Output the [x, y] coordinate of the center of the cell containing the given text.  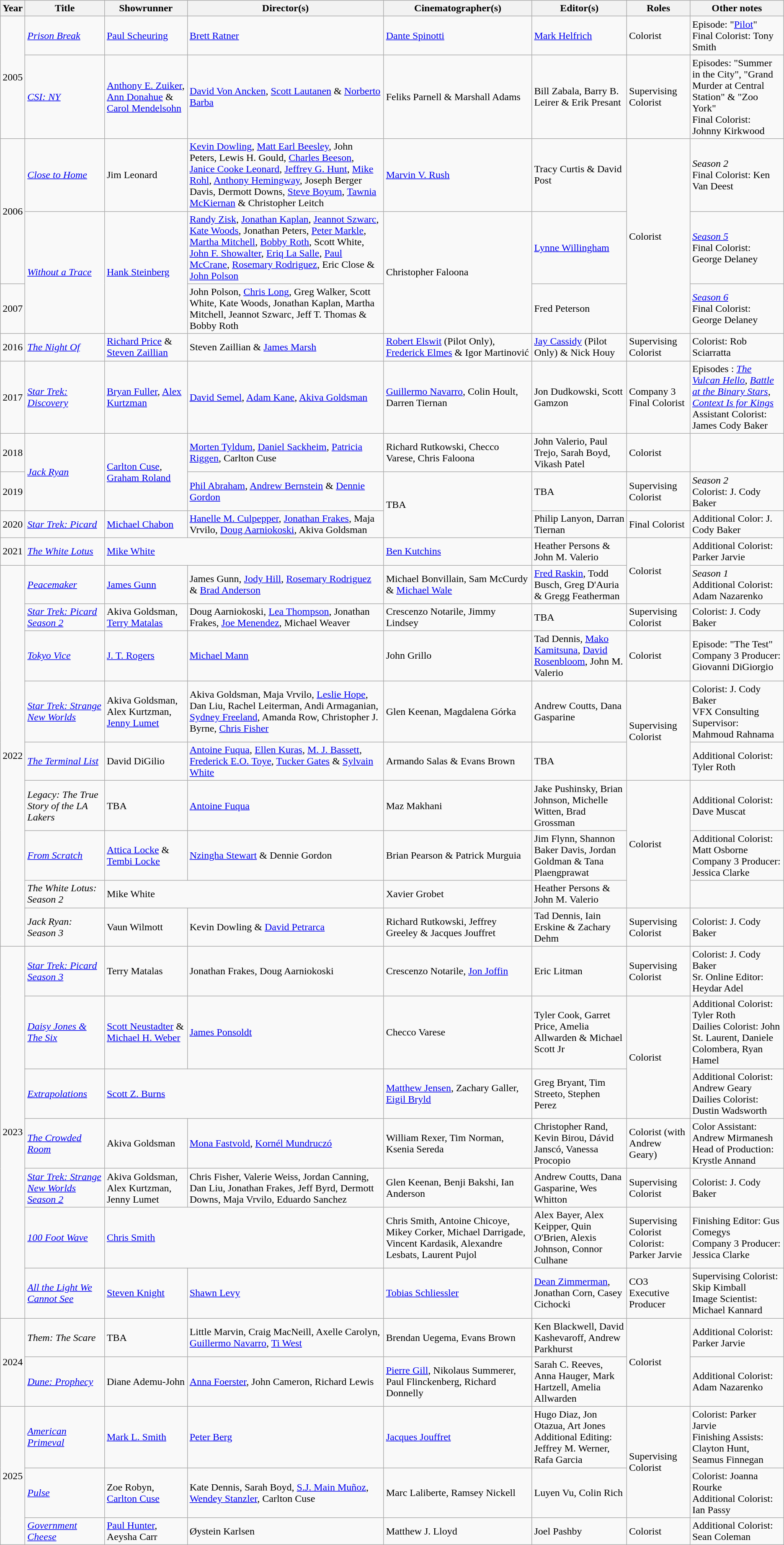
David Von Ancken, Scott Lautanen & Norberto Barba [286, 97]
Attica Locke & Tembi Locke [146, 856]
2016 [13, 347]
2020 [13, 524]
J. T. Rogers [146, 656]
Michael Bonvillain, Sam McCurdy & Michael Wale [458, 584]
Chris Smith, Antoine Chicoye, Mikey Corker, Michael Darrigade, Vincent Kardasik, Alexandre Lesbats, Laurent Pujol [458, 1237]
Steven Zaillian & James Marsh [286, 347]
The Terminal List [65, 761]
Steven Knight [146, 1293]
Extrapolations [65, 1094]
Brendan Uegema, Evans Brown [458, 1338]
Jim Leonard [146, 175]
Paul Hunter, Aeysha Carr [146, 1531]
Them: The Scare [65, 1338]
Scott Z. Burns [244, 1094]
100 Foot Wave [65, 1237]
All the Light We Cannot See [65, 1293]
Season 5Final Colorist: George Delaney [737, 247]
Season 1Additional Colorist: Adam Nazarenko [737, 584]
Richard Rutkowski, Jeffrey Greeley & Jacques Jouffret [458, 927]
Zoe Robyn, Carlton Cuse [146, 1493]
2024 [13, 1363]
Kate Dennis, Sarah Boyd, S.J. Main Muñoz, Wendey Stanzler, Carlton Cuse [286, 1493]
Without a Trace [65, 272]
Jack Ryan: Season 3 [65, 927]
John Valerio, Paul Trejo, Sarah Boyd, Vikash Patel [580, 453]
Colorist: Rob Sciarratta [737, 347]
Additional Colorist: Dave Muscat [737, 805]
Øystein Karlsen [286, 1531]
Anna Foerster, John Cameron, Richard Lewis [286, 1382]
CSI: NY [65, 97]
Sarah C. Reeves, Anna Hauger, Mark Hartzell, Amelia Allwarden [580, 1382]
Close to Home [65, 175]
Marvin V. Rush [458, 175]
Fred Peterson [580, 308]
Bill Zabala, Barry B. Leirer & Erik Presant [580, 97]
Additional Colorist: Tyler RothDailies Colorist: John St. Laurent, Daniele Colombera, Ryan Hamel [737, 1033]
Guillermo Navarro, Colin Hoult, Darren Tiernan [458, 397]
Akiva Goldsman, Terry Matalas [146, 618]
Colorist: Joanna RourkeAdditional Colorist: Ian Passy [737, 1493]
Philip Lanyon, Darran Tiernan [580, 524]
2025 [13, 1476]
Fred Raskin, Todd Busch, Greg D'Auria & Gregg Featherman [580, 584]
Mark Helfrich [580, 36]
CO3 Executive Producer [658, 1293]
Chris Fisher, Valerie Weiss, Jordan Canning, Dan Liu, Jonathan Frakes, Jeff Byrd, Dermott Downs, Maja Vrvilo, Eduardo Sanchez [286, 1188]
Andrew Coutts, Dana Gasparine, Wes Whitton [580, 1188]
Year [13, 8]
The White Lotus [65, 551]
2019 [13, 491]
Episodes: "Summer in the City", "Grand Murder at Central Station" & "Zoo York"Final Colorist: Johnny Kirkwood [737, 97]
Alex Bayer, Alex Keipper, Quin O'Brien, Alexis Johnson, Connor Culhane [580, 1237]
Anthony E. Zuiker, Ann Donahue & Carol Mendelsohn [146, 97]
Additional Color: J. Cody Baker [737, 524]
The Crowded Room [65, 1143]
Hanelle M. Culpepper, Jonathan Frakes, Maja Vrvilo, Doug Aarniokoski, Akiva Goldsman [286, 524]
Carlton Cuse, Graham Roland [146, 472]
Mark L. Smith [146, 1437]
2022 [13, 756]
Brett Ratner [286, 36]
Jonathan Frakes, Doug Aarniokoski [286, 971]
Jon Dudkowski, Scott Gamzon [580, 397]
Director(s) [286, 8]
David DiGilio [146, 761]
Crescenzo Notarile, Jimmy Lindsey [458, 618]
The White Lotus: Season 2 [65, 894]
Additional Colorist: Matt OsborneCompany 3 Producer: Jessica Clarke [737, 856]
Mona Fastvold, Kornél Mundruczó [286, 1143]
2007 [13, 308]
Armando Salas & Evans Brown [458, 761]
The Night Of [65, 347]
Episode: "The Test"Company 3 Producer: Giovanni DiGiorgio [737, 656]
Crescenzo Notarile, Jon Joffin [458, 971]
Andrew Coutts, Dana Gasparine [580, 712]
Jay Cassidy (Pilot Only) & Nick Houy [580, 347]
Additional Colorist: Sean Coleman [737, 1531]
Ben Kutchins [458, 551]
2005 [13, 78]
Matthew Jensen, Zachary Galler, Eigil Bryld [458, 1094]
Colorist: J. Cody BakerSr. Online Editor: Heydar Adel [737, 971]
Vaun Wilmott [146, 927]
Jake Pushinsky, Brian Johnson, Michelle Witten, Brad Grossman [580, 805]
Ken Blackwell, David Kashevaroff, Andrew Parkhurst [580, 1338]
Glen Keenan, Magdalena Górka [458, 712]
Little Marvin, Craig MacNeill, Axelle Carolyn, Guillermo Navarro, Ti West [286, 1338]
Colorist: J. Cody BakerVFX Consulting Supervisor: Mahmoud Rahnama [737, 712]
Episodes : The Vulcan Hello, Battle at the Binary Stars, Context Is for KingsAssistant Colorist: James Cody Baker [737, 397]
Government Cheese [65, 1531]
Michael Mann [286, 656]
From Scratch [65, 856]
Marc Laliberte, Ramsey Nickell [458, 1493]
Glen Keenan, Benji Bakshi, Ian Anderson [458, 1188]
Peter Berg [286, 1437]
James Ponsoldt [286, 1033]
Tracy Curtis & David Post [580, 175]
James Gunn [146, 584]
Colorist (with Andrew Geary) [658, 1143]
Editor(s) [580, 8]
Xavier Grobet [458, 894]
Lynne Willingham [580, 247]
Tobias Schliessler [458, 1293]
Phil Abraham, Andrew Bernstein & Dennie Gordon [286, 491]
Doug Aarniokoski, Lea Thompson, Jonathan Frakes, Joe Menendez, Michael Weaver [286, 618]
2021 [13, 551]
Morten Tyldum, Daniel Sackheim, Patricia Riggen, Carlton Cuse [286, 453]
Roles [658, 8]
Additional Colorist: Adam Nazarenko [737, 1382]
Matthew J. Lloyd [458, 1531]
Terry Matalas [146, 971]
Dean Zimmerman, Jonathan Corn, Casey Cichocki [580, 1293]
Supervising Colorist: Skip KimballImage Scientist: Michael Kannard [737, 1293]
Tad Dennis, Mako Kamitsuna, David Rosenbloom, John M. Valerio [580, 656]
Greg Bryant, Tim Streeto, Stephen Perez [580, 1094]
2018 [13, 453]
Star Trek: Discovery [65, 397]
Title [65, 8]
Star Trek: Strange New Worlds [65, 712]
Luyen Vu, Colin Rich [580, 1493]
Daisy Jones & The Six [65, 1033]
Tokyo Vice [65, 656]
David Semel, Adam Kane, Akiva Goldsman [286, 397]
Legacy: The True Story of the LA Lakers [65, 805]
Bryan Fuller, Alex Kurtzman [146, 397]
2017 [13, 397]
Finishing Editor: Gus ComegysCompany 3 Producer: Jessica Clarke [737, 1237]
Final Colorist [658, 524]
Colorist: Parker JarvieFinishing Assists: Clayton Hunt, Seamus Finnegan [737, 1437]
Season 6Final Colorist: George Delaney [737, 308]
William Rexer, Tim Norman, Ksenia Sereda [458, 1143]
Feliks Parnell & Marshall Adams [458, 97]
John Grillo [458, 656]
Jim Flynn, Shannon Baker Davis, Jordan Goldman & Tana Plaengprawat [580, 856]
2006 [13, 211]
Season 2Final Colorist: Ken Van Deest [737, 175]
Antoine Fuqua [286, 805]
Color Assistant: Andrew MirmaneshHead of Production: Krystle Annand [737, 1143]
Diane Ademu-John [146, 1382]
Additional Colorist: Tyler Roth [737, 761]
Shawn Levy [286, 1293]
Star Trek: Picard Season 2 [65, 618]
Christopher Faloona [458, 272]
Chris Smith [244, 1237]
Supervising ColoristColorist: Parker Jarvie [658, 1237]
Akiva Goldsman, Maja Vrvilo, Leslie Hope, Dan Liu, Rachel Leiterman, Andi Armaganian, Sydney Freeland, Amanda Row, Christopher J. Byrne, Chris Fisher [286, 712]
Cinematographer(s) [458, 8]
Hank Steinberg [146, 272]
Scott Neustadter & Michael H. Weber [146, 1033]
Jacques Jouffret [458, 1437]
2023 [13, 1132]
Dante Spinotti [458, 36]
Company 3 Final Colorist [658, 397]
Richard Price & Steven Zaillian [146, 347]
American Primeval [65, 1437]
Jack Ryan [65, 472]
Peacemaker [65, 584]
Pierre Gill, Nikolaus Summerer, Paul Flinckenberg, Richard Donnelly [458, 1382]
Tad Dennis, Iain Erskine & Zachary Dehm [580, 927]
James Gunn, Jody Hill, Rosemary Rodriguez & Brad Anderson [286, 584]
Michael Chabon [146, 524]
Eric Litman [580, 971]
Hugo Diaz, Jon Otazua, Art JonesAdditional Editing: Jeffrey M. Werner, Rafa Garcia [580, 1437]
Prison Break [65, 36]
Joel Pashby [580, 1531]
Brian Pearson & Patrick Murguia [458, 856]
Christopher Rand, Kevin Birou, Dávid Janscó, Vanessa Procopio [580, 1143]
Checco Varese [458, 1033]
Episode: "Pilot"Final Colorist: Tony Smith [737, 36]
Star Trek: Picard [65, 524]
Pulse [65, 1493]
Additional Colorist: Andrew GearyDailies Colorist: Dustin Wadsworth [737, 1094]
Antoine Fuqua, Ellen Kuras, M. J. Bassett, Frederick E.O. Toye, Tucker Gates & Sylvain White [286, 761]
Showrunner [146, 8]
Akiva Goldsman [146, 1143]
Nzingha Stewart & Dennie Gordon [286, 856]
Season 2Colorist: J. Cody Baker [737, 491]
Paul Scheuring [146, 36]
Robert Elswit (Pilot Only), Frederick Elmes & Igor Martinović [458, 347]
John Polson, Chris Long, Greg Walker, Scott White, Kate Woods, Jonathan Kaplan, Martha Mitchell, Jeannot Szwarc, Jeff T. Thomas & Bobby Roth [286, 308]
Dune: Prophecy [65, 1382]
Star Trek: Picard Season 3 [65, 971]
Richard Rutkowski, Checco Varese, Chris Faloona [458, 453]
Kevin Dowling & David Petrarca [286, 927]
Other notes [737, 8]
Star Trek: Strange New Worlds Season 2 [65, 1188]
Tyler Cook, Garret Price, Amelia Allwarden & Michael Scott Jr [580, 1033]
Maz Makhani [458, 805]
